Determine the [X, Y] coordinate at the center of the cell enclosing the given text.  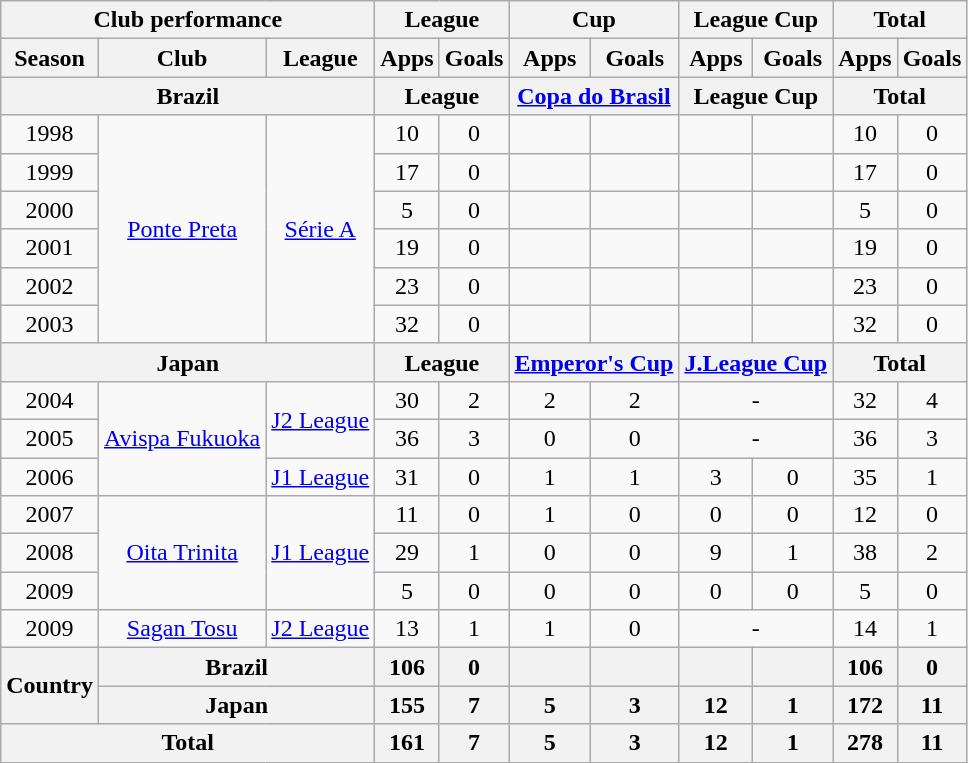
Club [182, 58]
2003 [50, 324]
1999 [50, 172]
14 [865, 629]
2004 [50, 400]
2000 [50, 210]
2002 [50, 286]
161 [407, 743]
Oita Trinita [182, 553]
29 [407, 553]
38 [865, 553]
Club performance [188, 20]
2006 [50, 477]
Emperor's Cup [594, 362]
Sagan Tosu [182, 629]
31 [407, 477]
Copa do Brasil [594, 96]
Country [50, 686]
13 [407, 629]
155 [407, 705]
J.League Cup [756, 362]
2005 [50, 438]
35 [865, 477]
30 [407, 400]
172 [865, 705]
Cup [594, 20]
1998 [50, 134]
9 [716, 553]
2007 [50, 515]
278 [865, 743]
Avispa Fukuoka [182, 438]
Série A [320, 229]
2008 [50, 553]
Season [50, 58]
Ponte Preta [182, 229]
2001 [50, 248]
4 [932, 400]
